Find where the given text appears and provide that cell's center as (X, Y) coordinate. 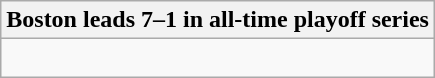
Boston leads 7–1 in all-time playoff series (218, 20)
